Detect which cell encompasses the target text, then output its [X, Y] center coordinate. 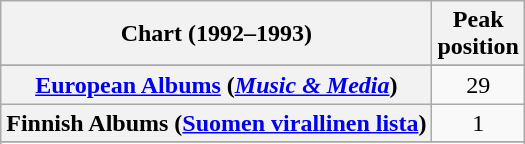
1 [478, 123]
Chart (1992–1993) [216, 34]
29 [478, 85]
Peakposition [478, 34]
European Albums (Music & Media) [216, 85]
Finnish Albums (Suomen virallinen lista) [216, 123]
